Search for the cell housing the specified text and yield its [X, Y] center coordinate. 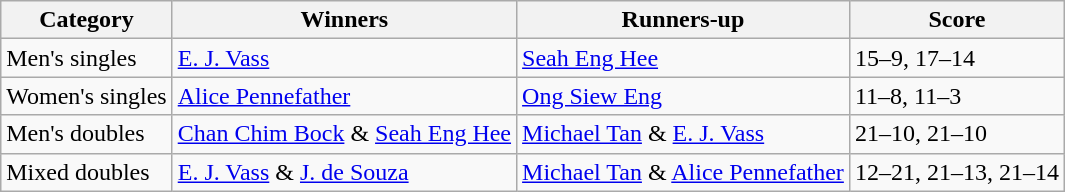
Michael Tan & Alice Pennefather [684, 172]
11–8, 11–3 [956, 96]
Ong Siew Eng [684, 96]
Runners-up [684, 20]
Seah Eng Hee [684, 58]
Category [86, 20]
Score [956, 20]
E. J. Vass [344, 58]
15–9, 17–14 [956, 58]
Michael Tan & E. J. Vass [684, 134]
Mixed doubles [86, 172]
Men's doubles [86, 134]
Women's singles [86, 96]
Men's singles [86, 58]
21–10, 21–10 [956, 134]
Chan Chim Bock & Seah Eng Hee [344, 134]
Winners [344, 20]
Alice Pennefather [344, 96]
E. J. Vass & J. de Souza [344, 172]
12–21, 21–13, 21–14 [956, 172]
